Return [x, y] of the center of cell containing provided text 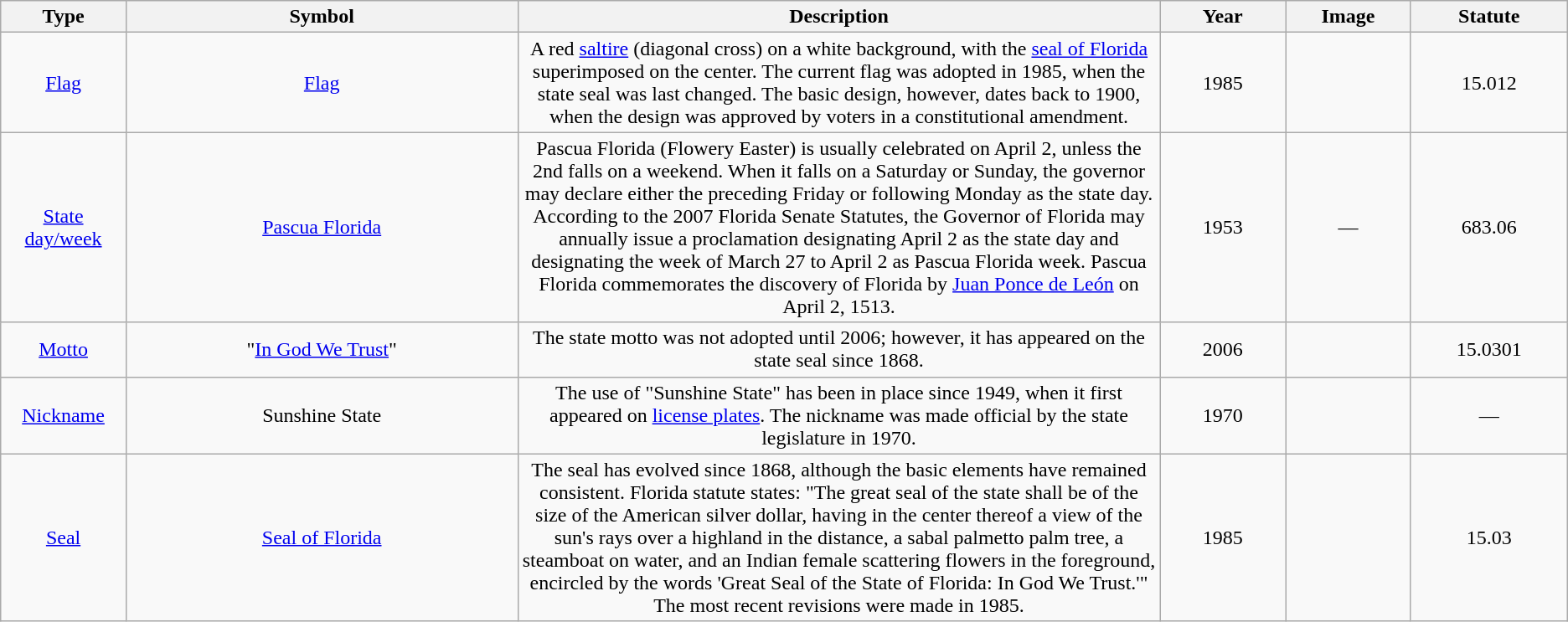
The state motto was not adopted until 2006; however, it has appeared on the state seal since 1868. [839, 350]
Pascua Florida [322, 228]
Seal [64, 537]
Description [839, 17]
Type [64, 17]
1970 [1223, 415]
Nickname [64, 415]
Motto [64, 350]
Sunshine State [322, 415]
1953 [1223, 228]
15.03 [1489, 537]
15.0301 [1489, 350]
Symbol [322, 17]
"In God We Trust" [322, 350]
State day/week [64, 228]
Image [1349, 17]
Year [1223, 17]
683.06 [1489, 228]
Statute [1489, 17]
Seal of Florida [322, 537]
2006 [1223, 350]
15.012 [1489, 82]
